Extract the (x, y) coordinate from the center of the cell holding the provided text.  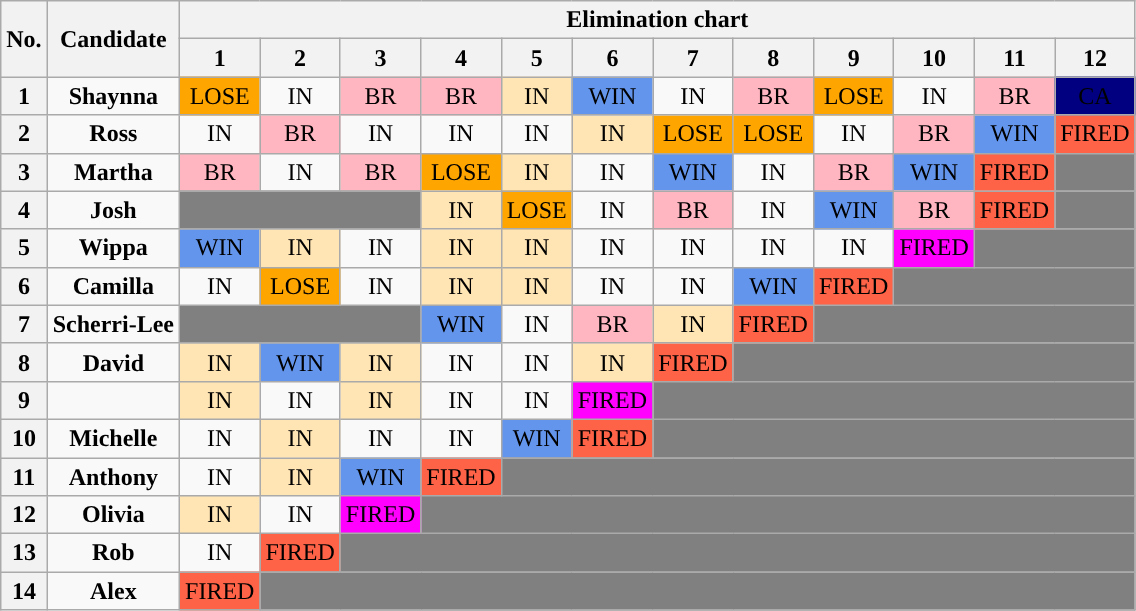
Elimination chart (658, 20)
David (113, 362)
13 (24, 553)
Josh (113, 210)
Wippa (113, 248)
CA (1095, 96)
Candidate (113, 39)
Michelle (113, 438)
Olivia (113, 515)
14 (24, 591)
Martha (113, 172)
Scherri-Lee (113, 324)
Ross (113, 134)
Rob (113, 553)
No. (24, 39)
Camilla (113, 286)
Alex (113, 591)
Shaynna (113, 96)
Anthony (113, 477)
